Return [x, y] of the center of cell containing provided text 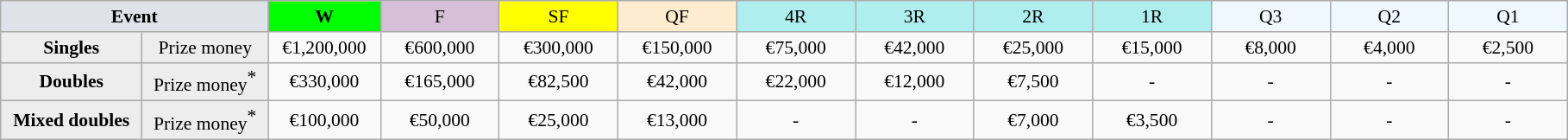
€8,000 [1270, 48]
Doubles [72, 81]
€2,500 [1508, 48]
€150,000 [677, 48]
3R [915, 16]
€330,000 [324, 81]
Event [135, 16]
W [324, 16]
Singles [72, 48]
€3,500 [1152, 120]
€7,000 [1033, 120]
€82,500 [559, 81]
1R [1152, 16]
€15,000 [1152, 48]
QF [677, 16]
€4,000 [1389, 48]
€75,000 [796, 48]
€7,500 [1033, 81]
4R [796, 16]
F [440, 16]
€165,000 [440, 81]
€100,000 [324, 120]
€13,000 [677, 120]
€12,000 [915, 81]
Q2 [1389, 16]
€600,000 [440, 48]
Q1 [1508, 16]
Q3 [1270, 16]
€50,000 [440, 120]
€300,000 [559, 48]
€1,200,000 [324, 48]
SF [559, 16]
Mixed doubles [72, 120]
2R [1033, 16]
Prize money [205, 48]
€22,000 [796, 81]
